Find where the given text appears and provide that cell's center as (X, Y) coordinate. 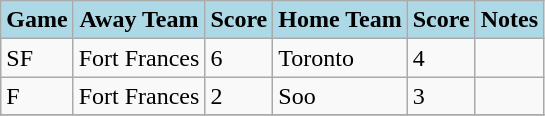
Toronto (340, 58)
Home Team (340, 20)
F (37, 96)
3 (441, 96)
Notes (509, 20)
4 (441, 58)
Soo (340, 96)
Away Team (139, 20)
2 (239, 96)
Game (37, 20)
SF (37, 58)
6 (239, 58)
